Search for the cell housing the specified text and yield its (x, y) center coordinate. 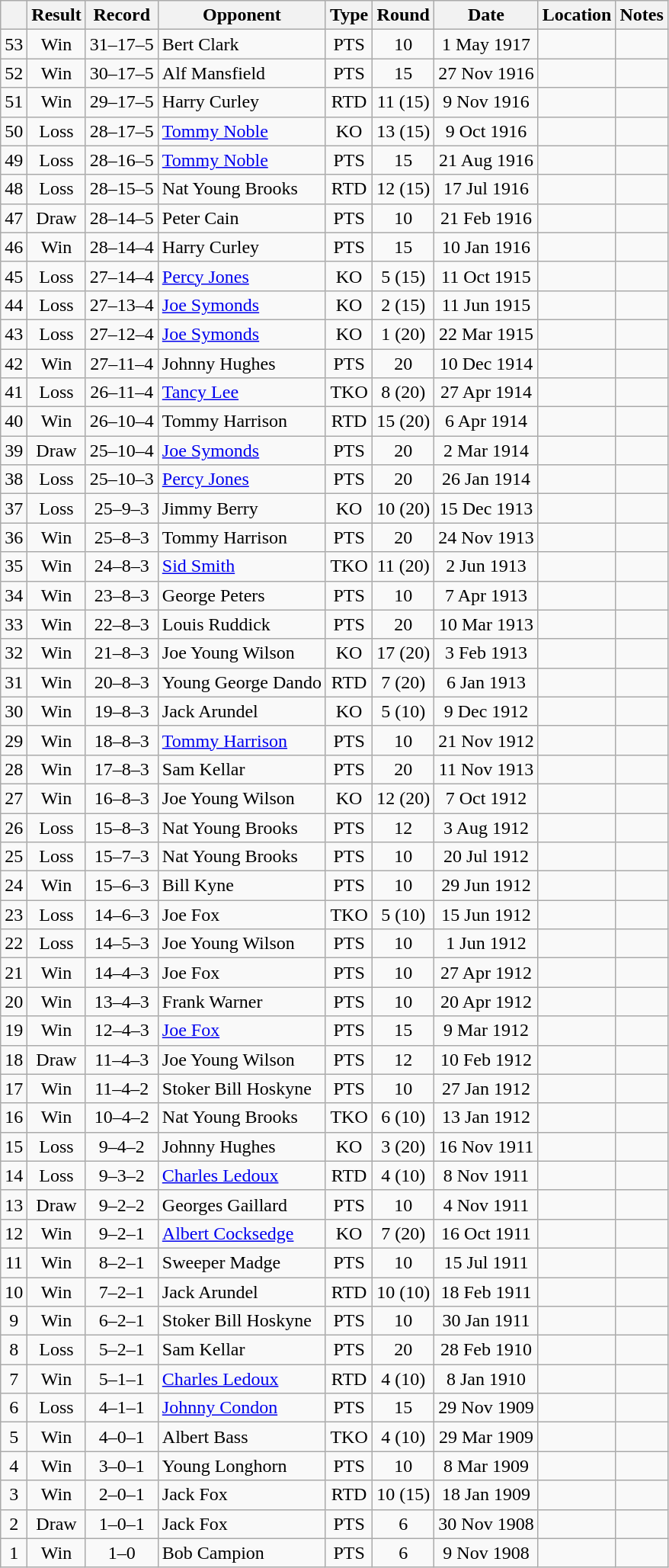
41 (14, 393)
25–8–3 (122, 537)
22 Mar 1915 (486, 334)
20 Jul 1912 (486, 857)
9 Nov 1916 (486, 102)
30 Jan 1911 (486, 1321)
21 Nov 1912 (486, 740)
Round (404, 15)
5–1–1 (122, 1379)
Georges Gaillard (242, 1204)
2 (14, 1524)
8 Mar 1909 (486, 1466)
6 Apr 1914 (486, 422)
31 (14, 682)
27–11–4 (122, 364)
Albert Bass (242, 1437)
1–0–1 (122, 1524)
10 (10) (404, 1292)
11–4–3 (122, 1060)
Sid Smith (242, 566)
15 Jul 1911 (486, 1262)
Johnny Condon (242, 1408)
39 (14, 451)
27 Apr 1914 (486, 393)
53 (14, 44)
18 Jan 1909 (486, 1495)
Type (349, 15)
17 (20) (404, 653)
1 (20) (404, 334)
14–4–3 (122, 973)
Frank Warner (242, 1002)
2 (15) (404, 305)
26 (14, 827)
24 Nov 1913 (486, 537)
3 Feb 1913 (486, 653)
Albert Cocksedge (242, 1233)
35 (14, 566)
9–2–2 (122, 1204)
Bob Campion (242, 1553)
21 Aug 1916 (486, 160)
18 (14, 1060)
19–8–3 (122, 711)
5 (14, 1437)
30 Nov 1908 (486, 1524)
8–2–1 (122, 1262)
20 Apr 1912 (486, 1002)
4–0–1 (122, 1437)
27 Nov 1916 (486, 73)
7–2–1 (122, 1292)
Sweeper Madge (242, 1262)
13–4–3 (122, 1002)
14–6–3 (122, 915)
10 Dec 1914 (486, 364)
16 (14, 1117)
27 (14, 798)
34 (14, 595)
43 (14, 334)
47 (14, 218)
8 (14, 1350)
15–7–3 (122, 857)
Date (486, 15)
18–8–3 (122, 740)
3 Aug 1912 (486, 827)
8 Jan 1910 (486, 1379)
Jimmy Berry (242, 508)
10 (15) (404, 1495)
27 Jan 1912 (486, 1089)
11 (20) (404, 566)
Bill Kyne (242, 886)
28–14–5 (122, 218)
48 (14, 189)
11 (14, 1262)
13 (15) (404, 131)
Young Longhorn (242, 1466)
25–9–3 (122, 508)
20–8–3 (122, 682)
2 Jun 1913 (486, 566)
50 (14, 131)
Peter Cain (242, 218)
Opponent (242, 15)
28–15–5 (122, 189)
11 Oct 1915 (486, 276)
23 (14, 915)
4 Nov 1911 (486, 1204)
14–5–3 (122, 944)
10–4–2 (122, 1117)
25–10–4 (122, 451)
42 (14, 364)
31–17–5 (122, 44)
Young George Dando (242, 682)
17 (14, 1089)
27–13–4 (122, 305)
10 Mar 1913 (486, 624)
9–3–2 (122, 1175)
17–8–3 (122, 769)
11 Nov 1913 (486, 769)
28 Feb 1910 (486, 1350)
29–17–5 (122, 102)
3 (14, 1495)
11 (15) (404, 102)
3 (20) (404, 1146)
Location (577, 15)
15 Dec 1913 (486, 508)
9 Oct 1916 (486, 131)
21–8–3 (122, 653)
23–8–3 (122, 595)
21 (14, 973)
2 Mar 1914 (486, 451)
27 Apr 1912 (486, 973)
1–0 (122, 1553)
33 (14, 624)
28–14–4 (122, 247)
51 (14, 102)
46 (14, 247)
6 (10) (404, 1117)
Record (122, 15)
Tancy Lee (242, 393)
15–8–3 (122, 827)
27–14–4 (122, 276)
9 Dec 1912 (486, 711)
19 (14, 1031)
1 May 1917 (486, 44)
26 Jan 1914 (486, 479)
29 Mar 1909 (486, 1437)
10 Feb 1912 (486, 1060)
2–0–1 (122, 1495)
25–10–3 (122, 479)
4 (14, 1466)
27–12–4 (122, 334)
14 (14, 1175)
Louis Ruddick (242, 624)
12–4–3 (122, 1031)
6–2–1 (122, 1321)
15 (20) (404, 422)
5 (15) (404, 276)
16 Nov 1911 (486, 1146)
26–11–4 (122, 393)
9–2–1 (122, 1233)
9–4–2 (122, 1146)
15–6–3 (122, 886)
22 (14, 944)
52 (14, 73)
38 (14, 479)
45 (14, 276)
29 (14, 740)
36 (14, 537)
5–2–1 (122, 1350)
28 (14, 769)
24 (14, 886)
8 Nov 1911 (486, 1175)
16 Oct 1911 (486, 1233)
3–0–1 (122, 1466)
13 Jan 1912 (486, 1117)
21 Feb 1916 (486, 218)
7 Oct 1912 (486, 798)
9 Nov 1908 (486, 1553)
6 Jan 1913 (486, 682)
32 (14, 653)
37 (14, 508)
28–17–5 (122, 131)
44 (14, 305)
9 (14, 1321)
Bert Clark (242, 44)
15 Jun 1912 (486, 915)
40 (14, 422)
12 (15) (404, 189)
29 Nov 1909 (486, 1408)
26–10–4 (122, 422)
1 (14, 1553)
10 Jan 1916 (486, 247)
18 Feb 1911 (486, 1292)
11 Jun 1915 (486, 305)
12 (20) (404, 798)
17 Jul 1916 (486, 189)
30 (14, 711)
13 (14, 1204)
22–8–3 (122, 624)
29 Jun 1912 (486, 886)
24–8–3 (122, 566)
Result (56, 15)
Alf Mansfield (242, 73)
7 (14, 1379)
Notes (642, 15)
10 (20) (404, 508)
7 Apr 1913 (486, 595)
30–17–5 (122, 73)
8 (20) (404, 393)
49 (14, 160)
16–8–3 (122, 798)
25 (14, 857)
George Peters (242, 595)
11–4–2 (122, 1089)
4–1–1 (122, 1408)
9 Mar 1912 (486, 1031)
1 Jun 1912 (486, 944)
28–16–5 (122, 160)
